Locate the cell with the specified text and output its [X, Y] center coordinate. 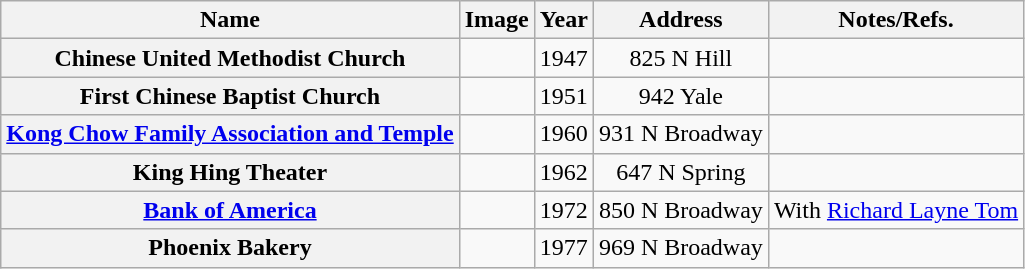
1962 [564, 172]
First Chinese Baptist Church [230, 96]
Notes/Refs. [896, 20]
Bank of America [230, 210]
Kong Chow Family Association and Temple [230, 134]
Address [680, 20]
969 N Broadway [680, 248]
850 N Broadway [680, 210]
1947 [564, 58]
Name [230, 20]
1972 [564, 210]
1951 [564, 96]
With Richard Layne Tom [896, 210]
Image [496, 20]
647 N Spring [680, 172]
1977 [564, 248]
Chinese United Methodist Church [230, 58]
Year [564, 20]
King Hing Theater [230, 172]
942 Yale [680, 96]
Phoenix Bakery [230, 248]
931 N Broadway [680, 134]
825 N Hill [680, 58]
1960 [564, 134]
